Return the (x, y) coordinate for the center point of the cell that contains the specified text.  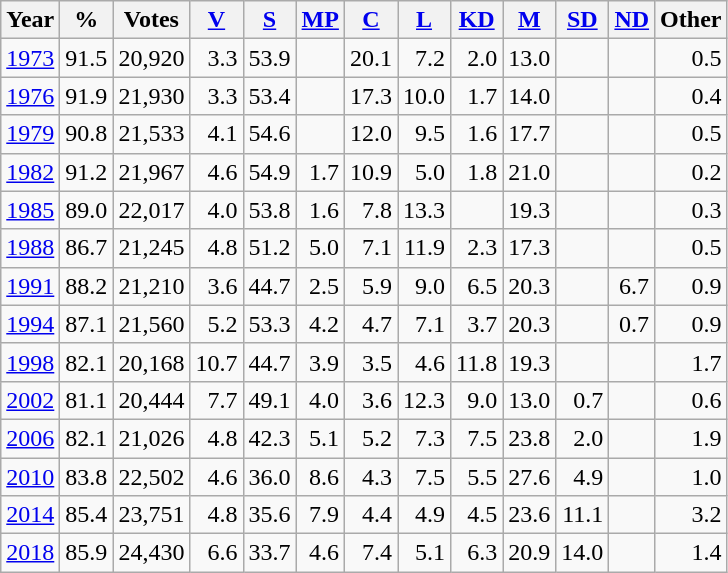
V (216, 20)
17.7 (530, 134)
SD (582, 20)
2018 (30, 553)
20,444 (152, 400)
3.5 (370, 362)
21,026 (152, 438)
2006 (30, 438)
7.2 (424, 58)
11.1 (582, 515)
7.3 (424, 438)
10.0 (424, 96)
1985 (30, 210)
MP (320, 20)
3.7 (477, 324)
5.9 (370, 286)
7.8 (370, 210)
21,245 (152, 248)
13.3 (424, 210)
20.1 (370, 58)
91.9 (86, 96)
% (86, 20)
21,210 (152, 286)
91.2 (86, 172)
12.0 (370, 134)
53.3 (270, 324)
89.0 (86, 210)
0.2 (691, 172)
81.1 (86, 400)
1979 (30, 134)
C (370, 20)
4.3 (370, 477)
ND (632, 20)
7.9 (320, 515)
1998 (30, 362)
12.3 (424, 400)
1.8 (477, 172)
21,533 (152, 134)
10.7 (216, 362)
21,560 (152, 324)
20,168 (152, 362)
85.4 (86, 515)
1973 (30, 58)
1976 (30, 96)
21.0 (530, 172)
23,751 (152, 515)
83.8 (86, 477)
35.6 (270, 515)
7.4 (370, 553)
1994 (30, 324)
51.2 (270, 248)
85.9 (86, 553)
27.6 (530, 477)
0.4 (691, 96)
11.8 (477, 362)
53.9 (270, 58)
Year (30, 20)
53.4 (270, 96)
L (424, 20)
6.7 (632, 286)
7.7 (216, 400)
1.4 (691, 553)
11.9 (424, 248)
23.8 (530, 438)
9.5 (424, 134)
87.1 (86, 324)
Other (691, 20)
2.5 (320, 286)
4.1 (216, 134)
1991 (30, 286)
36.0 (270, 477)
33.7 (270, 553)
5.5 (477, 477)
54.6 (270, 134)
91.5 (86, 58)
S (270, 20)
22,502 (152, 477)
10.9 (370, 172)
KD (477, 20)
21,967 (152, 172)
23.6 (530, 515)
2014 (30, 515)
53.8 (270, 210)
0.3 (691, 210)
3.9 (320, 362)
2.3 (477, 248)
54.9 (270, 172)
21,930 (152, 96)
3.2 (691, 515)
4.5 (477, 515)
24,430 (152, 553)
6.6 (216, 553)
1988 (30, 248)
20.9 (530, 553)
4.7 (370, 324)
88.2 (86, 286)
86.7 (86, 248)
4.2 (320, 324)
2002 (30, 400)
20,920 (152, 58)
8.6 (320, 477)
4.4 (370, 515)
90.8 (86, 134)
22,017 (152, 210)
6.3 (477, 553)
Votes (152, 20)
49.1 (270, 400)
0.6 (691, 400)
M (530, 20)
6.5 (477, 286)
2010 (30, 477)
1982 (30, 172)
1.9 (691, 438)
42.3 (270, 438)
1.0 (691, 477)
